Scan for the cell matching the given text and deliver its (X, Y) coordinate at center. 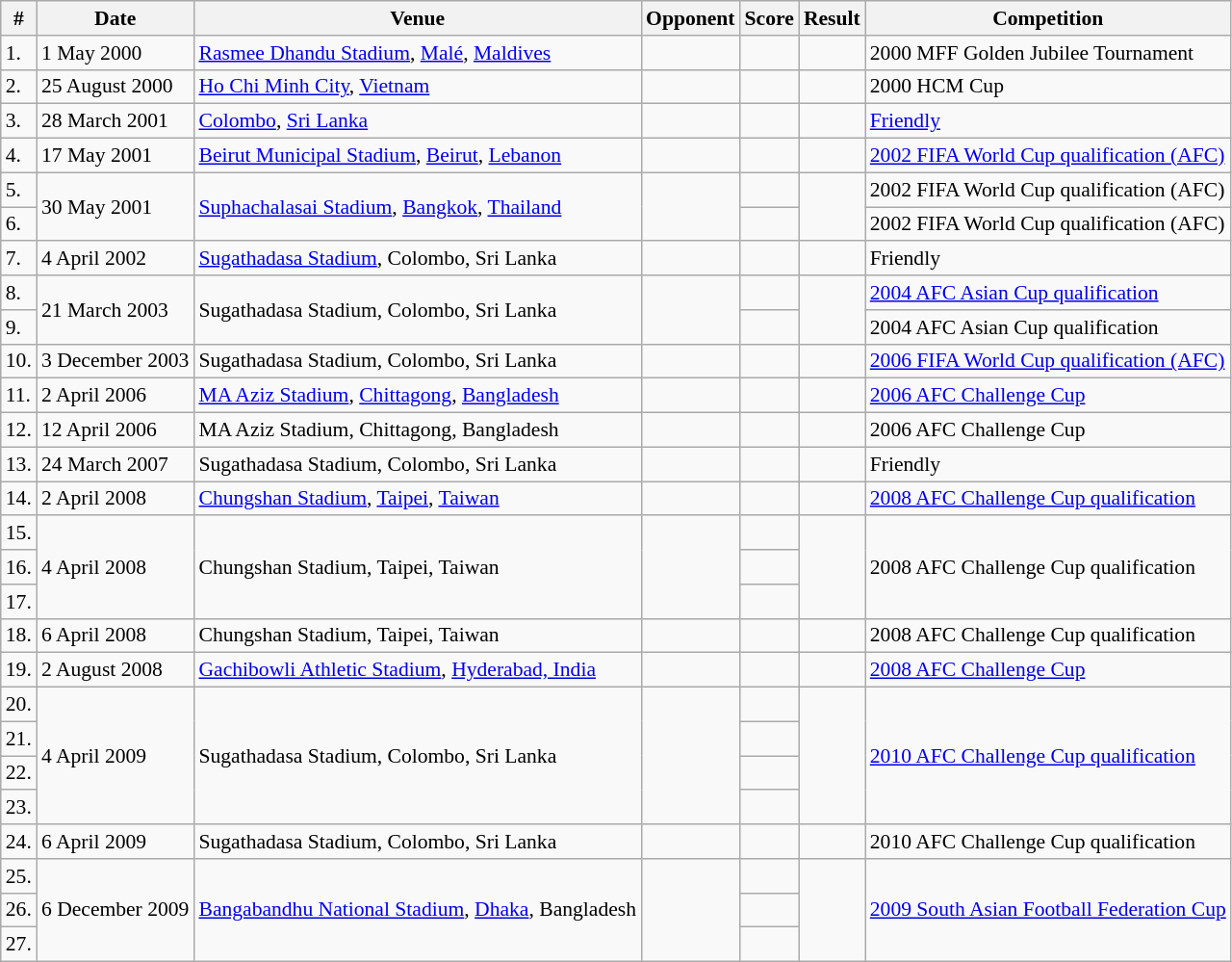
25. (19, 876)
6. (19, 224)
13. (19, 464)
Ho Chi Minh City, Vietnam (418, 87)
Bangabandhu National Stadium, Dhaka, Bangladesh (418, 911)
2. (19, 87)
Result (832, 18)
25 August 2000 (115, 87)
19. (19, 670)
6 April 2008 (115, 636)
24. (19, 842)
30 May 2001 (115, 206)
12. (19, 430)
27. (19, 945)
6 December 2009 (115, 911)
22. (19, 773)
2 August 2008 (115, 670)
Date (115, 18)
9. (19, 327)
26. (19, 910)
20. (19, 705)
11. (19, 396)
Score (770, 18)
1 May 2000 (115, 53)
Colombo, Sri Lanka (418, 121)
2000 MFF Golden Jubilee Tournament (1048, 53)
6 April 2009 (115, 842)
2000 HCM Cup (1048, 87)
5. (19, 190)
15. (19, 533)
24 March 2007 (115, 464)
# (19, 18)
4 April 2002 (115, 259)
8. (19, 293)
2008 AFC Challenge Cup (1048, 670)
17. (19, 602)
3 December 2003 (115, 361)
7. (19, 259)
Rasmee Dhandu Stadium, Malé, Maldives (418, 53)
Suphachalasai Stadium, Bangkok, Thailand (418, 206)
17 May 2001 (115, 156)
Competition (1048, 18)
16. (19, 567)
3. (19, 121)
2 April 2008 (115, 499)
Beirut Municipal Stadium, Beirut, Lebanon (418, 156)
2006 FIFA World Cup qualification (AFC) (1048, 361)
2009 South Asian Football Federation Cup (1048, 911)
10. (19, 361)
1. (19, 53)
Opponent (691, 18)
2 April 2006 (115, 396)
Gachibowli Athletic Stadium, Hyderabad, India (418, 670)
28 March 2001 (115, 121)
21 March 2003 (115, 310)
4 April 2009 (115, 756)
4 April 2008 (115, 568)
Venue (418, 18)
14. (19, 499)
4. (19, 156)
18. (19, 636)
21. (19, 739)
12 April 2006 (115, 430)
23. (19, 808)
